Capture the cell that displays the provided text and extract its (x, y) central coordinate. 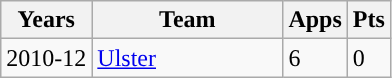
6 (315, 58)
Pts (368, 20)
Ulster (188, 58)
2010-12 (46, 58)
Team (188, 20)
Apps (315, 20)
0 (368, 58)
Years (46, 20)
